Locate the cell with the specified text and output its (X, Y) center coordinate. 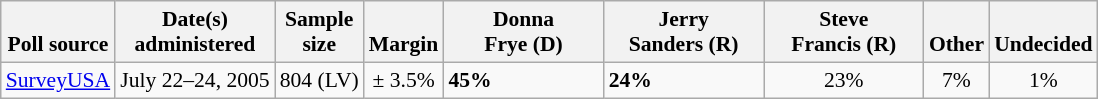
804 (LV) (320, 80)
JerrySanders (R) (684, 32)
24% (684, 80)
SurveyUSA (58, 80)
7% (956, 80)
± 3.5% (404, 80)
Other (956, 32)
1% (1043, 80)
Undecided (1043, 32)
DonnaFrye (D) (523, 32)
July 22–24, 2005 (194, 80)
Poll source (58, 32)
SteveFrancis (R) (844, 32)
23% (844, 80)
Samplesize (320, 32)
45% (523, 80)
Margin (404, 32)
Date(s)administered (194, 32)
